Extract the (X, Y) coordinate from the center of the cell holding the provided text.  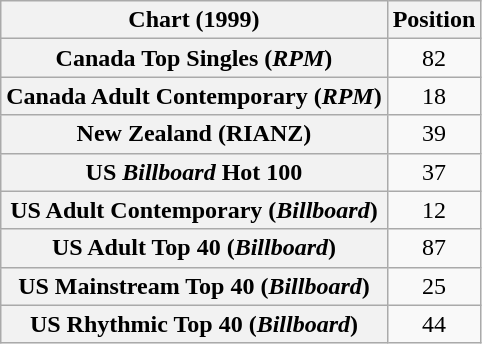
US Adult Contemporary (Billboard) (194, 210)
US Adult Top 40 (Billboard) (194, 248)
Canada Top Singles (RPM) (194, 58)
25 (434, 286)
44 (434, 324)
Chart (1999) (194, 20)
US Billboard Hot 100 (194, 172)
Canada Adult Contemporary (RPM) (194, 96)
39 (434, 134)
82 (434, 58)
87 (434, 248)
18 (434, 96)
12 (434, 210)
US Rhythmic Top 40 (Billboard) (194, 324)
Position (434, 20)
New Zealand (RIANZ) (194, 134)
US Mainstream Top 40 (Billboard) (194, 286)
37 (434, 172)
